Find where the given text appears and provide that cell's center as (X, Y) coordinate. 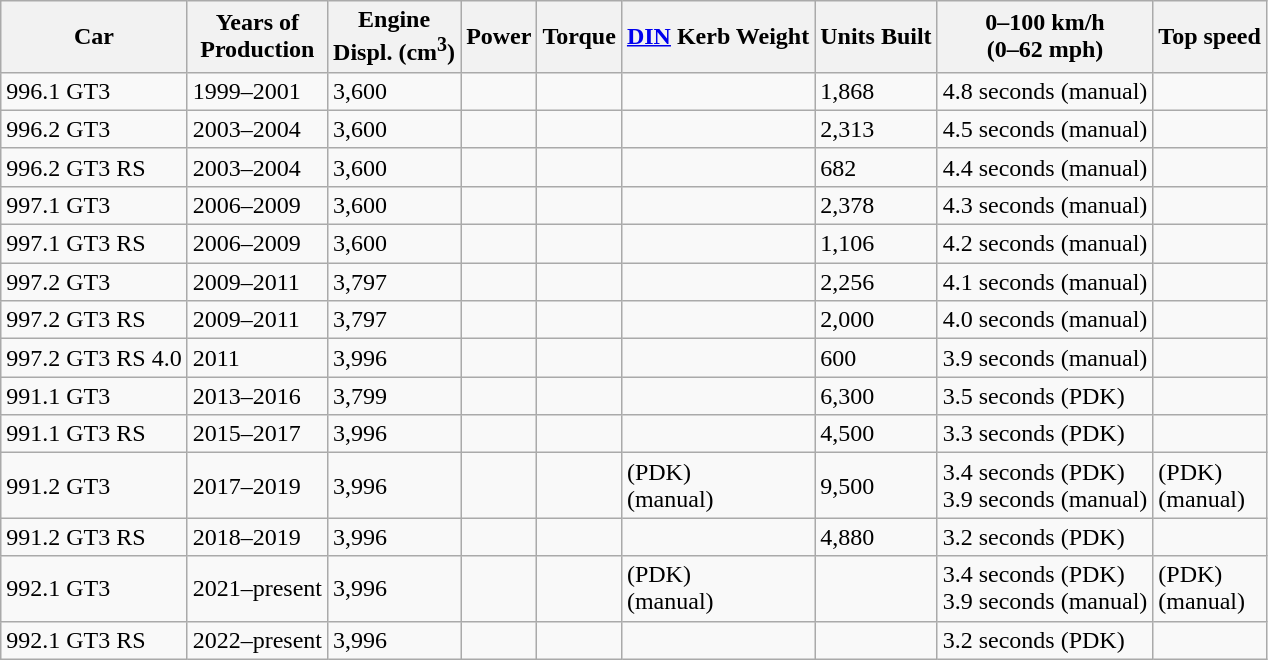
Power (499, 37)
2,256 (876, 282)
Units Built (876, 37)
Top speed (1210, 37)
4.8 seconds (manual) (1045, 91)
Car (94, 37)
2,378 (876, 205)
3.3 seconds (PDK) (1045, 434)
991.1 GT3 (94, 396)
992.1 GT3 RS (94, 640)
3,799 (394, 396)
1999–2001 (257, 91)
992.1 GT3 (94, 588)
3.5 seconds (PDK) (1045, 396)
2018–2019 (257, 537)
4,880 (876, 537)
2,000 (876, 320)
1,868 (876, 91)
2015–2017 (257, 434)
Years ofProduction (257, 37)
6,300 (876, 396)
4.2 seconds (manual) (1045, 244)
2017–2019 (257, 486)
Torque (579, 37)
2013–2016 (257, 396)
997.2 GT3 RS (94, 320)
996.2 GT3 RS (94, 167)
EngineDispl. (cm3) (394, 37)
1,106 (876, 244)
991.2 GT3 RS (94, 537)
4.0 seconds (manual) (1045, 320)
4.1 seconds (manual) (1045, 282)
2021–present (257, 588)
997.1 GT3 RS (94, 244)
996.2 GT3 (94, 129)
2,313 (876, 129)
682 (876, 167)
4.5 seconds (manual) (1045, 129)
2022–present (257, 640)
996.1 GT3 (94, 91)
991.1 GT3 RS (94, 434)
3.9 seconds (manual) (1045, 358)
4.3 seconds (manual) (1045, 205)
2011 (257, 358)
600 (876, 358)
9,500 (876, 486)
997.1 GT3 (94, 205)
991.2 GT3 (94, 486)
0–100 km/h(0–62 mph) (1045, 37)
997.2 GT3 RS 4.0 (94, 358)
997.2 GT3 (94, 282)
DIN Kerb Weight (718, 37)
4.4 seconds (manual) (1045, 167)
4,500 (876, 434)
